From the cell containing the given text, extract its center point as (x, y) coordinate. 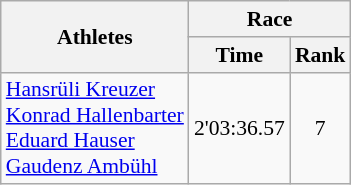
Time (240, 55)
Athletes (95, 36)
2'03:36.57 (240, 128)
Rank (320, 55)
Race (270, 19)
Hansrüli KreuzerKonrad HallenbarterEduard HauserGaudenz Ambühl (95, 128)
7 (320, 128)
